Determine the (x, y) coordinate at the center of the cell enclosing the given text.  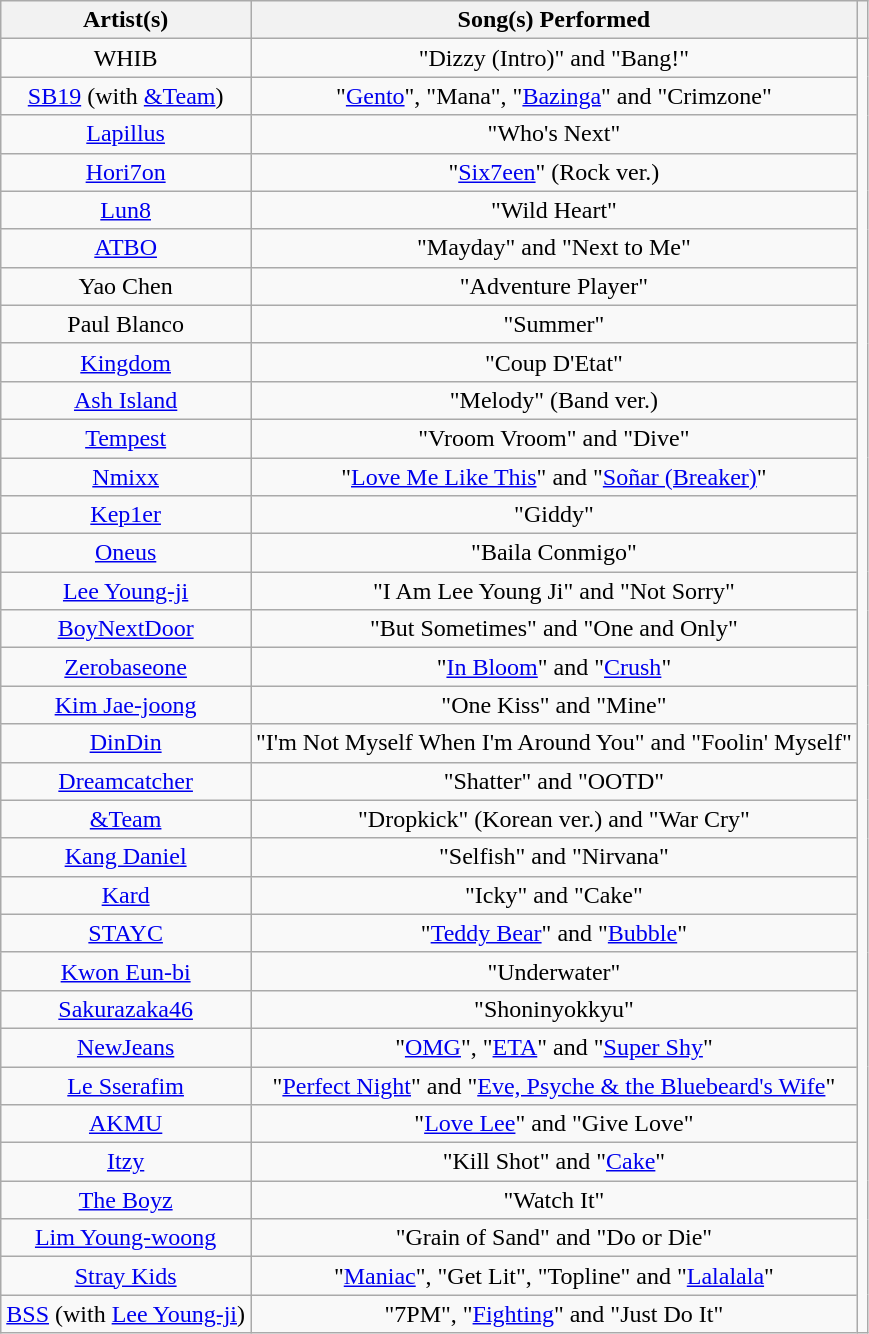
Lapillus (126, 134)
"Shoninyokkyu" (554, 1009)
"Mayday" and "Next to Me" (554, 248)
Lun8 (126, 210)
STAYC (126, 933)
"Dizzy (Intro)" and "Bang!" (554, 58)
Artist(s) (126, 20)
WHIB (126, 58)
"I'm Not Myself When I'm Around You" and "Foolin' Myself" (554, 743)
The Boyz (126, 1200)
"Adventure Player" (554, 286)
Zerobaseone (126, 667)
Dreamcatcher (126, 781)
Yao Chen (126, 286)
Kang Daniel (126, 857)
"Kill Shot" and "Cake" (554, 1162)
"Shatter" and "OOTD" (554, 781)
"In Bloom" and "Crush" (554, 667)
Le Sserafim (126, 1085)
Kingdom (126, 362)
Kep1er (126, 515)
"Maniac", "Get Lit", "Topline" and "Lalalala" (554, 1276)
Tempest (126, 438)
Song(s) Performed (554, 20)
"Giddy" (554, 515)
NewJeans (126, 1047)
"One Kiss" and "Mine" (554, 705)
Lim Young-woong (126, 1238)
Ash Island (126, 400)
Kard (126, 895)
Nmixx (126, 477)
"Gento", "Mana", "Bazinga" and "Crimzone" (554, 96)
BSS (with Lee Young-ji) (126, 1314)
Itzy (126, 1162)
&Team (126, 819)
BoyNextDoor (126, 629)
"Selfish" and "Nirvana" (554, 857)
ATBO (126, 248)
"Dropkick" (Korean ver.) and "War Cry" (554, 819)
Stray Kids (126, 1276)
"Who's Next" (554, 134)
"Love Me Like This" and "Soñar (Breaker)" (554, 477)
"7PM", "Fighting" and "Just Do It" (554, 1314)
"OMG", "ETA" and "Super Shy" (554, 1047)
AKMU (126, 1124)
SB19 (with &Team) (126, 96)
Paul Blanco (126, 324)
Oneus (126, 553)
Hori7on (126, 172)
"But Sometimes" and "One and Only" (554, 629)
"Watch It" (554, 1200)
"Grain of Sand" and "Do or Die" (554, 1238)
Lee Young-ji (126, 591)
"Wild Heart" (554, 210)
"Summer" (554, 324)
DinDin (126, 743)
"Love Lee" and "Give Love" (554, 1124)
Sakurazaka46 (126, 1009)
Kwon Eun-bi (126, 971)
"Icky" and "Cake" (554, 895)
"Teddy Bear" and "Bubble" (554, 933)
"I Am Lee Young Ji" and "Not Sorry" (554, 591)
"Perfect Night" and "Eve, Psyche & the Bluebeard's Wife" (554, 1085)
Kim Jae-joong (126, 705)
"Coup D'Etat" (554, 362)
"Baila Conmigo" (554, 553)
"Vroom Vroom" and "Dive" (554, 438)
"Six7een" (Rock ver.) (554, 172)
"Melody" (Band ver.) (554, 400)
"Underwater" (554, 971)
